Scan for the cell matching the given text and deliver its (X, Y) coordinate at center. 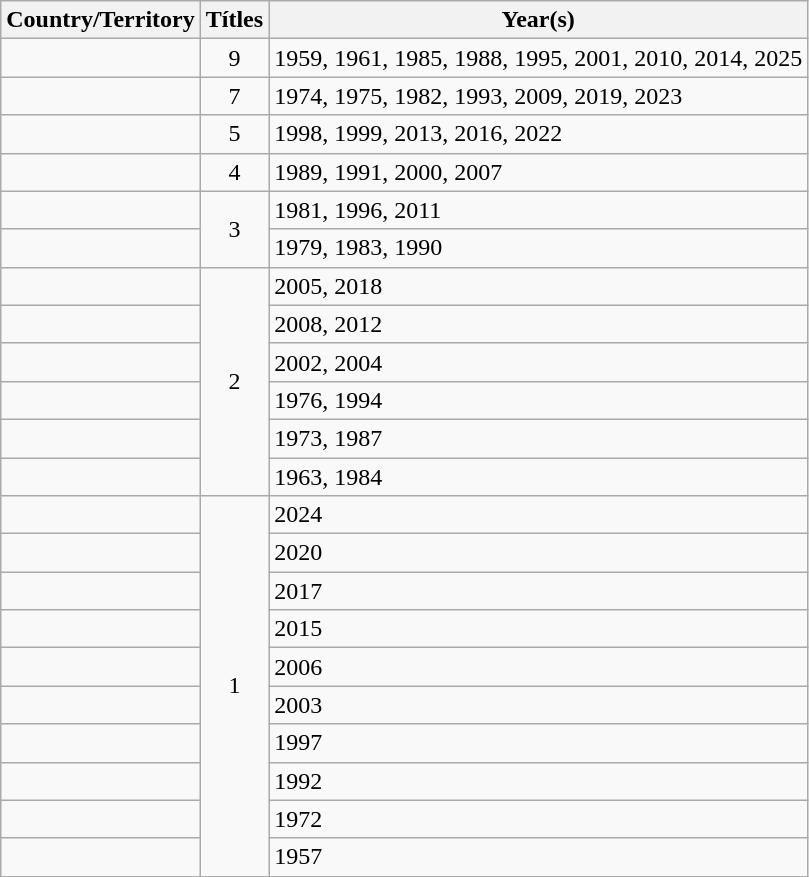
1974, 1975, 1982, 1993, 2009, 2019, 2023 (538, 96)
1 (234, 686)
2020 (538, 553)
1979, 1983, 1990 (538, 248)
Títles (234, 20)
1957 (538, 857)
1973, 1987 (538, 438)
1976, 1994 (538, 400)
2008, 2012 (538, 324)
9 (234, 58)
2024 (538, 515)
1972 (538, 819)
3 (234, 229)
4 (234, 172)
1998, 1999, 2013, 2016, 2022 (538, 134)
2002, 2004 (538, 362)
1997 (538, 743)
5 (234, 134)
1963, 1984 (538, 477)
Country/Territory (100, 20)
2 (234, 381)
2006 (538, 667)
7 (234, 96)
1981, 1996, 2011 (538, 210)
1959, 1961, 1985, 1988, 1995, 2001, 2010, 2014, 2025 (538, 58)
2005, 2018 (538, 286)
2017 (538, 591)
1992 (538, 781)
Year(s) (538, 20)
2015 (538, 629)
2003 (538, 705)
1989, 1991, 2000, 2007 (538, 172)
